Return [x, y] of the center of cell containing provided text 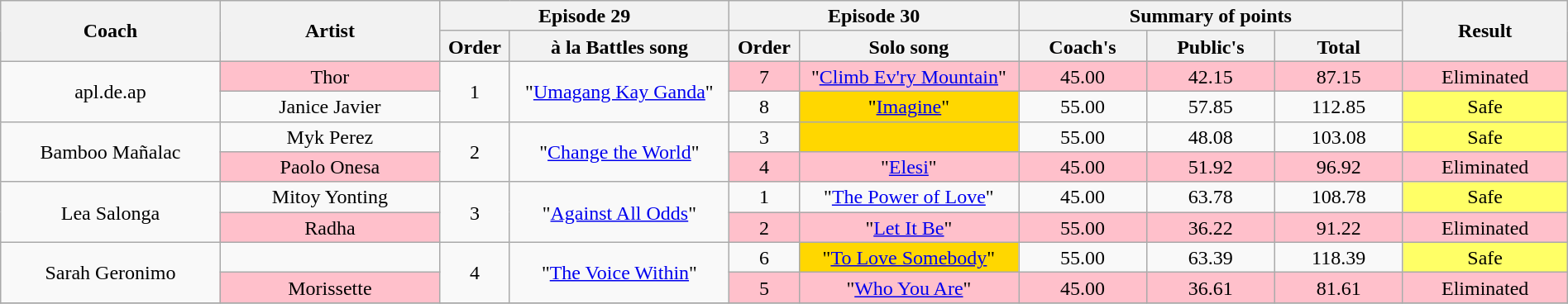
Solo song [908, 46]
5 [764, 287]
Lea Salonga [111, 211]
103.08 [1338, 137]
36.22 [1211, 228]
51.92 [1211, 167]
Bamboo Mañalac [111, 152]
Coach's [1083, 46]
"Change the World" [619, 152]
63.39 [1211, 258]
48.08 [1211, 137]
81.61 [1338, 287]
"The Power of Love" [908, 197]
Result [1485, 31]
8 [764, 106]
Total [1338, 46]
42.15 [1211, 76]
Radha [329, 228]
Public's [1211, 46]
à la Battles song [619, 46]
Myk Perez [329, 137]
108.78 [1338, 197]
"Let It Be" [908, 228]
112.85 [1338, 106]
6 [764, 258]
Artist [329, 31]
87.15 [1338, 76]
57.85 [1211, 106]
118.39 [1338, 258]
96.92 [1338, 167]
"Elesi" [908, 167]
Episode 30 [874, 17]
"Climb Ev'ry Mountain" [908, 76]
"The Voice Within" [619, 273]
"To Love Somebody" [908, 258]
Thor [329, 76]
"Umagang Kay Ganda" [619, 91]
91.22 [1338, 228]
Morissette [329, 287]
"Who You Are" [908, 287]
Janice Javier [329, 106]
Sarah Geronimo [111, 273]
Coach [111, 31]
"Imagine" [908, 106]
Mitoy Yonting [329, 197]
36.61 [1211, 287]
7 [764, 76]
apl.de.ap [111, 91]
Summary of points [1211, 17]
63.78 [1211, 197]
"Against All Odds" [619, 211]
Episode 29 [585, 17]
Paolo Onesa [329, 167]
